Provide the (X, Y) coordinate of the cell's center where the given text is located.  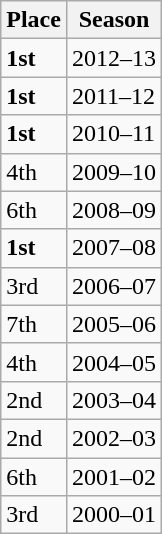
Place (34, 20)
2007–08 (114, 248)
2000–01 (114, 515)
Season (114, 20)
2005–06 (114, 324)
2010–11 (114, 134)
2003–04 (114, 400)
2002–03 (114, 438)
2001–02 (114, 477)
7th (34, 324)
2011–12 (114, 96)
2012–13 (114, 58)
2009–10 (114, 172)
2008–09 (114, 210)
2004–05 (114, 362)
2006–07 (114, 286)
